Find where the given text appears and provide that cell's center as (x, y) coordinate. 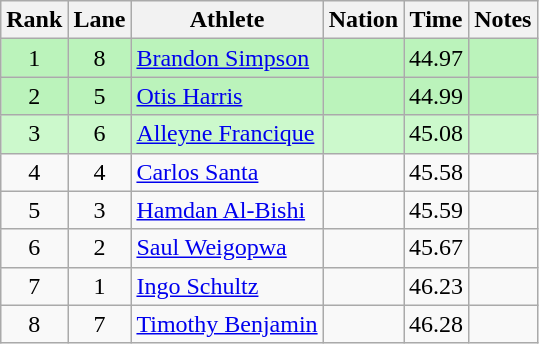
Saul Weigopwa (227, 248)
Carlos Santa (227, 172)
45.59 (436, 210)
45.67 (436, 248)
Lane (100, 20)
Hamdan Al-Bishi (227, 210)
Timothy Benjamin (227, 324)
45.08 (436, 134)
Time (436, 20)
45.58 (436, 172)
Rank (34, 20)
Athlete (227, 20)
44.99 (436, 96)
Otis Harris (227, 96)
Alleyne Francique (227, 134)
Brandon Simpson (227, 58)
Nation (363, 20)
46.23 (436, 286)
Ingo Schultz (227, 286)
46.28 (436, 324)
44.97 (436, 58)
Notes (503, 20)
